Provide the [x, y] coordinate of the cell's center where the given text is located.  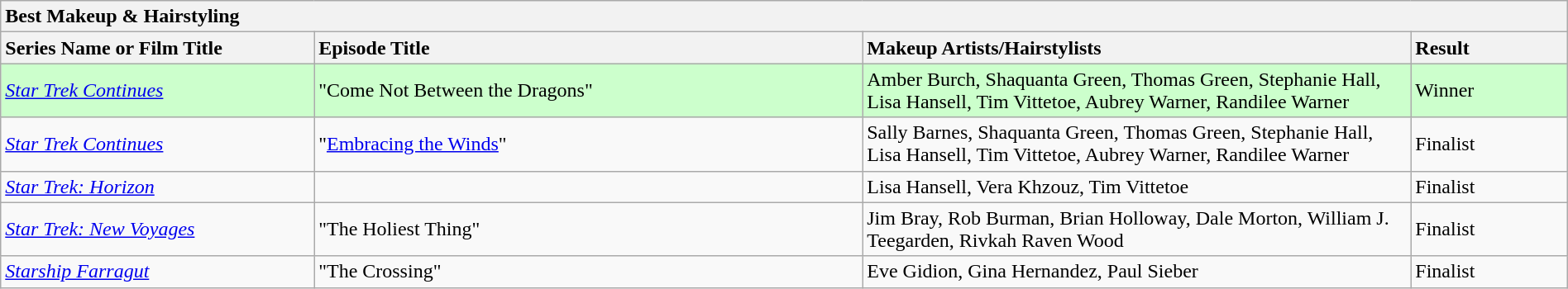
"The Holiest Thing" [589, 230]
Series Name or Film Title [157, 48]
Makeup Artists/Hairstylists [1136, 48]
Result [1489, 48]
Winner [1489, 91]
Best Makeup & Hairstyling [784, 17]
Starship Farragut [157, 272]
Lisa Hansell, Vera Khzouz, Tim Vittetoe [1136, 187]
"The Crossing" [589, 272]
"Come Not Between the Dragons" [589, 91]
Star Trek: Horizon [157, 187]
Star Trek: New Voyages [157, 230]
Sally Barnes, Shaquanta Green, Thomas Green, Stephanie Hall, Lisa Hansell, Tim Vittetoe, Aubrey Warner, Randilee Warner [1136, 144]
Jim Bray, Rob Burman, Brian Holloway, Dale Morton, William J. Teegarden, Rivkah Raven Wood [1136, 230]
Episode Title [589, 48]
Eve Gidion, Gina Hernandez, Paul Sieber [1136, 272]
Amber Burch, Shaquanta Green, Thomas Green, Stephanie Hall, Lisa Hansell, Tim Vittetoe, Aubrey Warner, Randilee Warner [1136, 91]
"Embracing the Winds" [589, 144]
